Scan for the cell matching the given text and deliver its (x, y) coordinate at center. 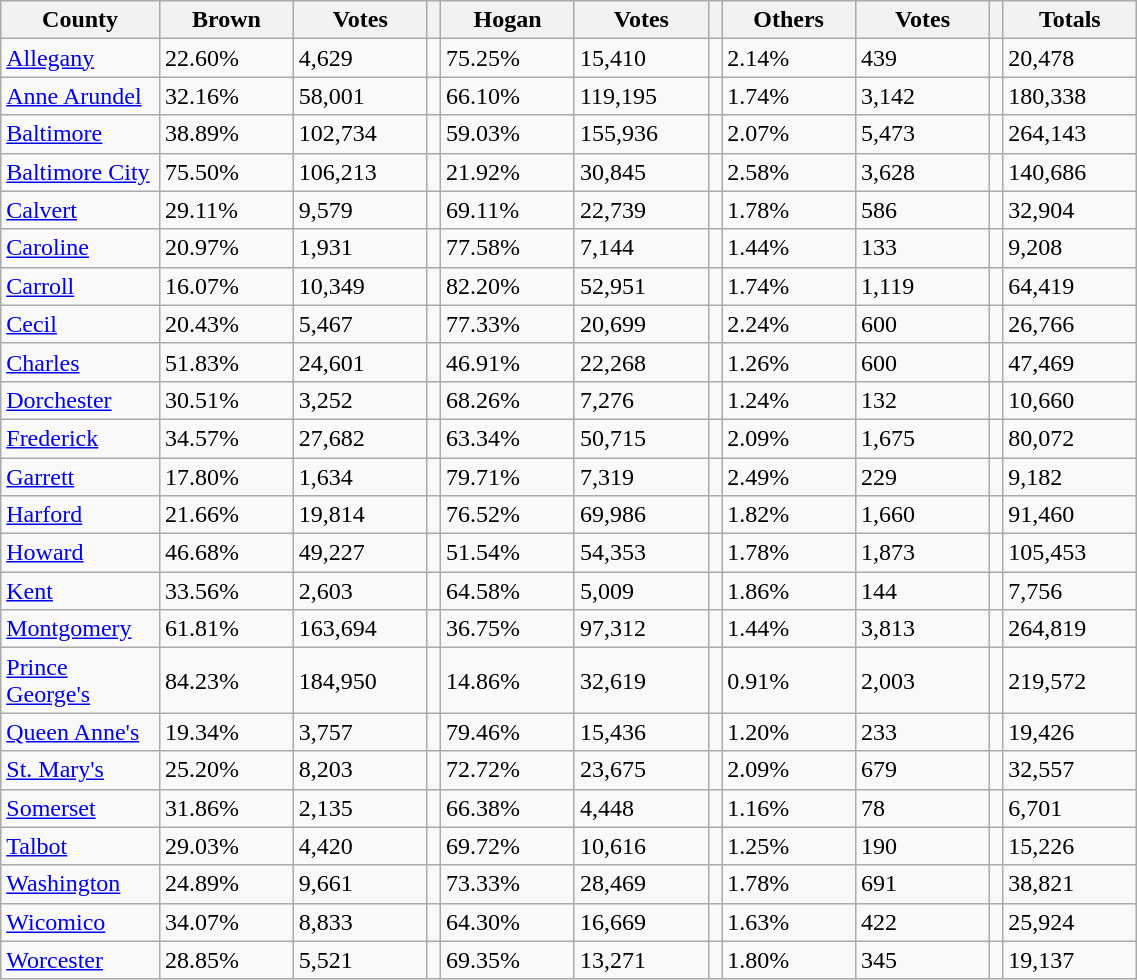
19,814 (360, 515)
155,936 (641, 134)
73.33% (508, 884)
24.89% (226, 884)
30,845 (641, 172)
34.57% (226, 438)
28.85% (226, 960)
1.26% (789, 362)
679 (923, 770)
2.14% (789, 58)
34.07% (226, 922)
82.20% (508, 286)
2.07% (789, 134)
Totals (1070, 20)
219,572 (1070, 680)
5,473 (923, 134)
163,694 (360, 629)
7,756 (1070, 591)
19,426 (1070, 732)
119,195 (641, 96)
66.38% (508, 808)
27,682 (360, 438)
Somerset (80, 808)
Dorchester (80, 400)
Washington (80, 884)
54,353 (641, 553)
Garrett (80, 477)
91,460 (1070, 515)
25,924 (1070, 922)
1.63% (789, 922)
Baltimore City (80, 172)
1.82% (789, 515)
63.34% (508, 438)
19.34% (226, 732)
38,821 (1070, 884)
7,144 (641, 248)
8,203 (360, 770)
586 (923, 210)
30.51% (226, 400)
10,616 (641, 846)
21.66% (226, 515)
264,819 (1070, 629)
97,312 (641, 629)
64.58% (508, 591)
1.16% (789, 808)
Carroll (80, 286)
Harford (80, 515)
15,410 (641, 58)
Worcester (80, 960)
76.52% (508, 515)
10,660 (1070, 400)
20,699 (641, 324)
106,213 (360, 172)
22.60% (226, 58)
20,478 (1070, 58)
Talbot (80, 846)
1,660 (923, 515)
69,986 (641, 515)
1,634 (360, 477)
0.91% (789, 680)
28,469 (641, 884)
Others (789, 20)
1,931 (360, 248)
1,675 (923, 438)
32,904 (1070, 210)
52,951 (641, 286)
691 (923, 884)
51.54% (508, 553)
78 (923, 808)
84.23% (226, 680)
5,467 (360, 324)
180,338 (1070, 96)
15,226 (1070, 846)
68.26% (508, 400)
184,950 (360, 680)
21.92% (508, 172)
County (80, 20)
23,675 (641, 770)
Howard (80, 553)
5,009 (641, 591)
46.91% (508, 362)
66.10% (508, 96)
20.43% (226, 324)
105,453 (1070, 553)
133 (923, 248)
2.49% (789, 477)
75.25% (508, 58)
19,137 (1070, 960)
422 (923, 922)
190 (923, 846)
46.68% (226, 553)
140,686 (1070, 172)
64.30% (508, 922)
2.58% (789, 172)
32.16% (226, 96)
264,143 (1070, 134)
Queen Anne's (80, 732)
51.83% (226, 362)
9,182 (1070, 477)
Allegany (80, 58)
Cecil (80, 324)
69.35% (508, 960)
Baltimore (80, 134)
79.71% (508, 477)
31.86% (226, 808)
3,142 (923, 96)
49,227 (360, 553)
1.25% (789, 846)
69.72% (508, 846)
5,521 (360, 960)
102,734 (360, 134)
9,661 (360, 884)
2,003 (923, 680)
17.80% (226, 477)
Prince George's (80, 680)
77.33% (508, 324)
345 (923, 960)
229 (923, 477)
29.03% (226, 846)
29.11% (226, 210)
1.80% (789, 960)
144 (923, 591)
15,436 (641, 732)
22,739 (641, 210)
Anne Arundel (80, 96)
Frederick (80, 438)
1.24% (789, 400)
Montgomery (80, 629)
32,557 (1070, 770)
64,419 (1070, 286)
132 (923, 400)
1,873 (923, 553)
16,669 (641, 922)
4,448 (641, 808)
Kent (80, 591)
80,072 (1070, 438)
1.86% (789, 591)
13,271 (641, 960)
61.81% (226, 629)
Caroline (80, 248)
2,135 (360, 808)
9,579 (360, 210)
439 (923, 58)
75.50% (226, 172)
6,701 (1070, 808)
36.75% (508, 629)
58,001 (360, 96)
Calvert (80, 210)
Charles (80, 362)
50,715 (641, 438)
Hogan (508, 20)
1,119 (923, 286)
79.46% (508, 732)
3,813 (923, 629)
14.86% (508, 680)
69.11% (508, 210)
3,757 (360, 732)
Wicomico (80, 922)
20.97% (226, 248)
4,420 (360, 846)
7,319 (641, 477)
3,628 (923, 172)
Brown (226, 20)
2,603 (360, 591)
9,208 (1070, 248)
7,276 (641, 400)
22,268 (641, 362)
4,629 (360, 58)
33.56% (226, 591)
32,619 (641, 680)
38.89% (226, 134)
8,833 (360, 922)
24,601 (360, 362)
233 (923, 732)
St. Mary's (80, 770)
2.24% (789, 324)
59.03% (508, 134)
25.20% (226, 770)
3,252 (360, 400)
16.07% (226, 286)
1.20% (789, 732)
26,766 (1070, 324)
77.58% (508, 248)
10,349 (360, 286)
47,469 (1070, 362)
72.72% (508, 770)
